Provide the (X, Y) coordinate of the cell's center where the given text is located.  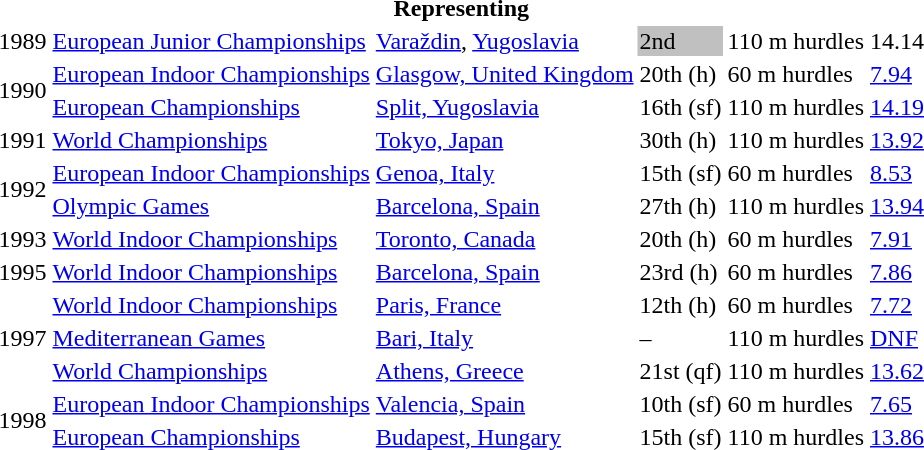
12th (h) (680, 305)
Athens, Greece (504, 371)
10th (sf) (680, 404)
21st (qf) (680, 371)
Olympic Games (211, 206)
27th (h) (680, 206)
Paris, France (504, 305)
Toronto, Canada (504, 239)
Bari, Italy (504, 338)
23rd (h) (680, 272)
Varaždin, Yugoslavia (504, 41)
Split, Yugoslavia (504, 107)
Valencia, Spain (504, 404)
European Junior Championships (211, 41)
15th (sf) (680, 173)
2nd (680, 41)
– (680, 338)
European Championships (211, 107)
Mediterranean Games (211, 338)
30th (h) (680, 140)
16th (sf) (680, 107)
Genoa, Italy (504, 173)
Tokyo, Japan (504, 140)
Glasgow, United Kingdom (504, 74)
